Return the [x, y] coordinate for the center point of the cell that contains the specified text.  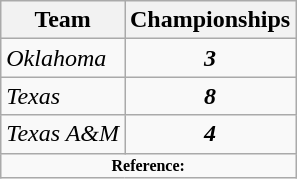
Texas [63, 96]
Reference: [148, 165]
Oklahoma [63, 58]
Team [63, 20]
Championships [210, 20]
3 [210, 58]
Texas A&M [63, 134]
4 [210, 134]
8 [210, 96]
